Detect which cell encompasses the target text, then output its [x, y] center coordinate. 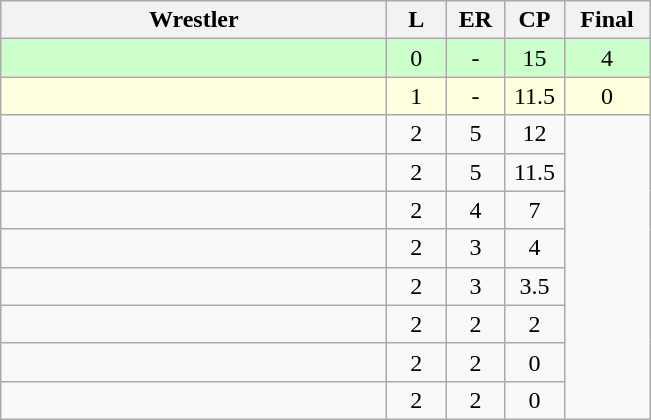
ER [476, 20]
1 [416, 96]
CP [534, 20]
3.5 [534, 286]
Final [607, 20]
L [416, 20]
12 [534, 134]
15 [534, 58]
Wrestler [194, 20]
7 [534, 210]
